Identify which cell holds the provided text, then report its [X, Y] central coordinate. 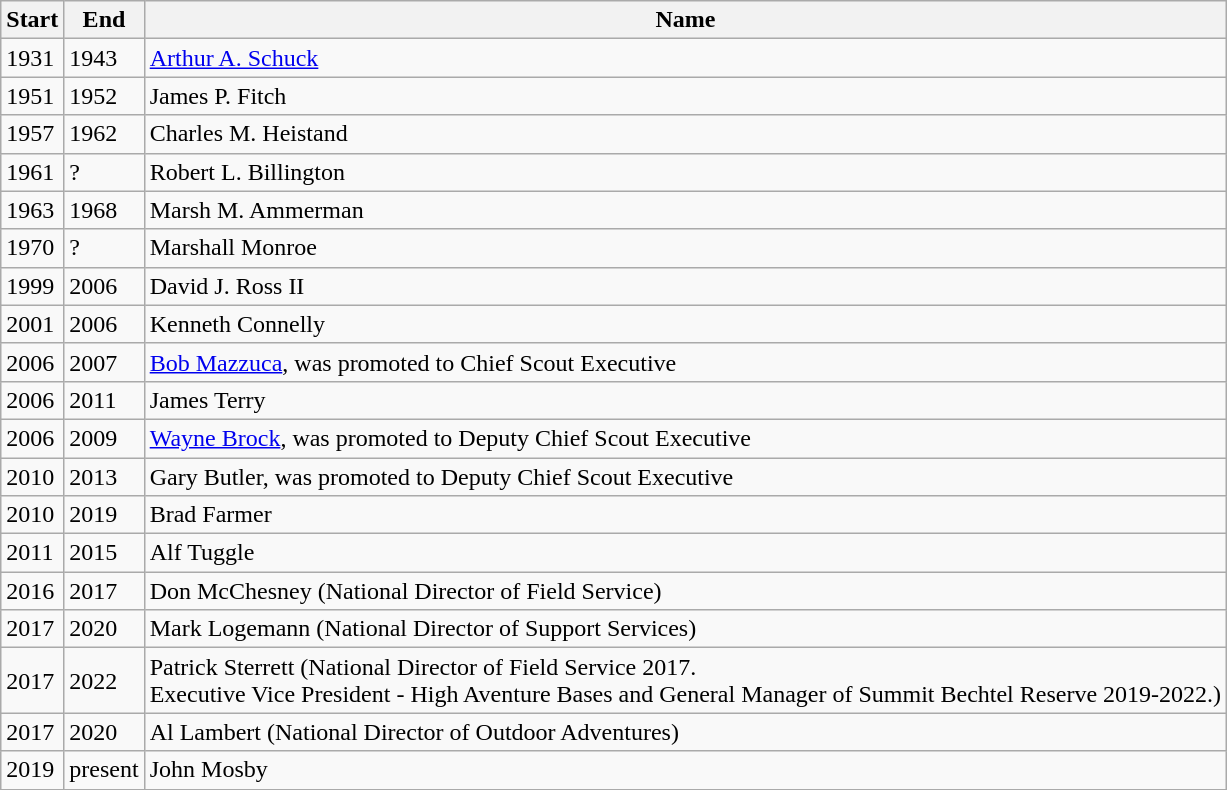
present [104, 770]
Name [685, 20]
Gary Butler, was promoted to Deputy Chief Scout Executive [685, 477]
1951 [32, 96]
Kenneth Connelly [685, 324]
1963 [32, 210]
Al Lambert (National Director of Outdoor Adventures) [685, 732]
2016 [32, 591]
1943 [104, 58]
End [104, 20]
Arthur A. Schuck [685, 58]
1962 [104, 134]
James Terry [685, 400]
Robert L. Billington [685, 172]
Charles M. Heistand [685, 134]
Brad Farmer [685, 515]
2007 [104, 362]
2001 [32, 324]
Mark Logemann (National Director of Support Services) [685, 629]
David J. Ross II [685, 286]
Bob Mazzuca, was promoted to Chief Scout Executive [685, 362]
1999 [32, 286]
Marsh M. Ammerman [685, 210]
Don McChesney (National Director of Field Service) [685, 591]
1931 [32, 58]
2009 [104, 438]
Alf Tuggle [685, 553]
Wayne Brock, was promoted to Deputy Chief Scout Executive [685, 438]
2015 [104, 553]
Start [32, 20]
1961 [32, 172]
1968 [104, 210]
John Mosby [685, 770]
1952 [104, 96]
2022 [104, 680]
1957 [32, 134]
James P. Fitch [685, 96]
Marshall Monroe [685, 248]
1970 [32, 248]
2013 [104, 477]
